Find where the given text appears and provide that cell's center as [X, Y] coordinate. 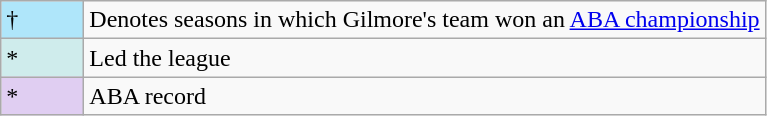
† [42, 20]
ABA record [424, 96]
Denotes seasons in which Gilmore's team won an ABA championship [424, 20]
Led the league [424, 58]
